Determine the (X, Y) coordinate at the center of the cell enclosing the given text.  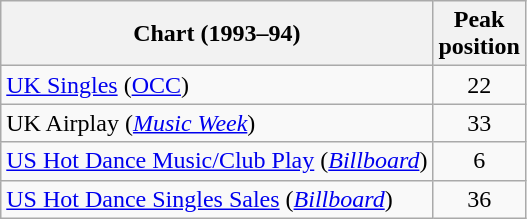
Peakposition (479, 34)
36 (479, 199)
UK Singles (OCC) (217, 85)
US Hot Dance Singles Sales (Billboard) (217, 199)
Chart (1993–94) (217, 34)
33 (479, 123)
22 (479, 85)
6 (479, 161)
UK Airplay (Music Week) (217, 123)
US Hot Dance Music/Club Play (Billboard) (217, 161)
